Pinpoint the cell where the given text exists, returning its (X, Y) midpoint coordinate. 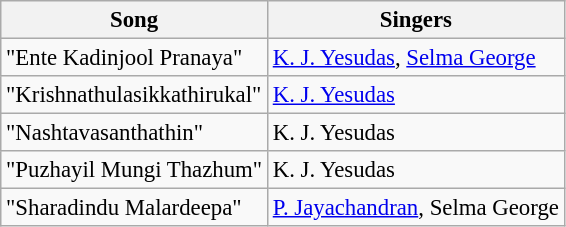
"Sharadindu Malardeepa" (134, 208)
"Nashtavasanthathin" (134, 133)
"Puzhayil Mungi Thazhum" (134, 170)
Song (134, 20)
"Ente Kadinjool Pranaya" (134, 58)
P. Jayachandran, Selma George (416, 208)
Singers (416, 20)
K. J. Yesudas, Selma George (416, 58)
"Krishnathulasikkathirukal" (134, 95)
